From the cell containing the given text, extract its center point as (x, y) coordinate. 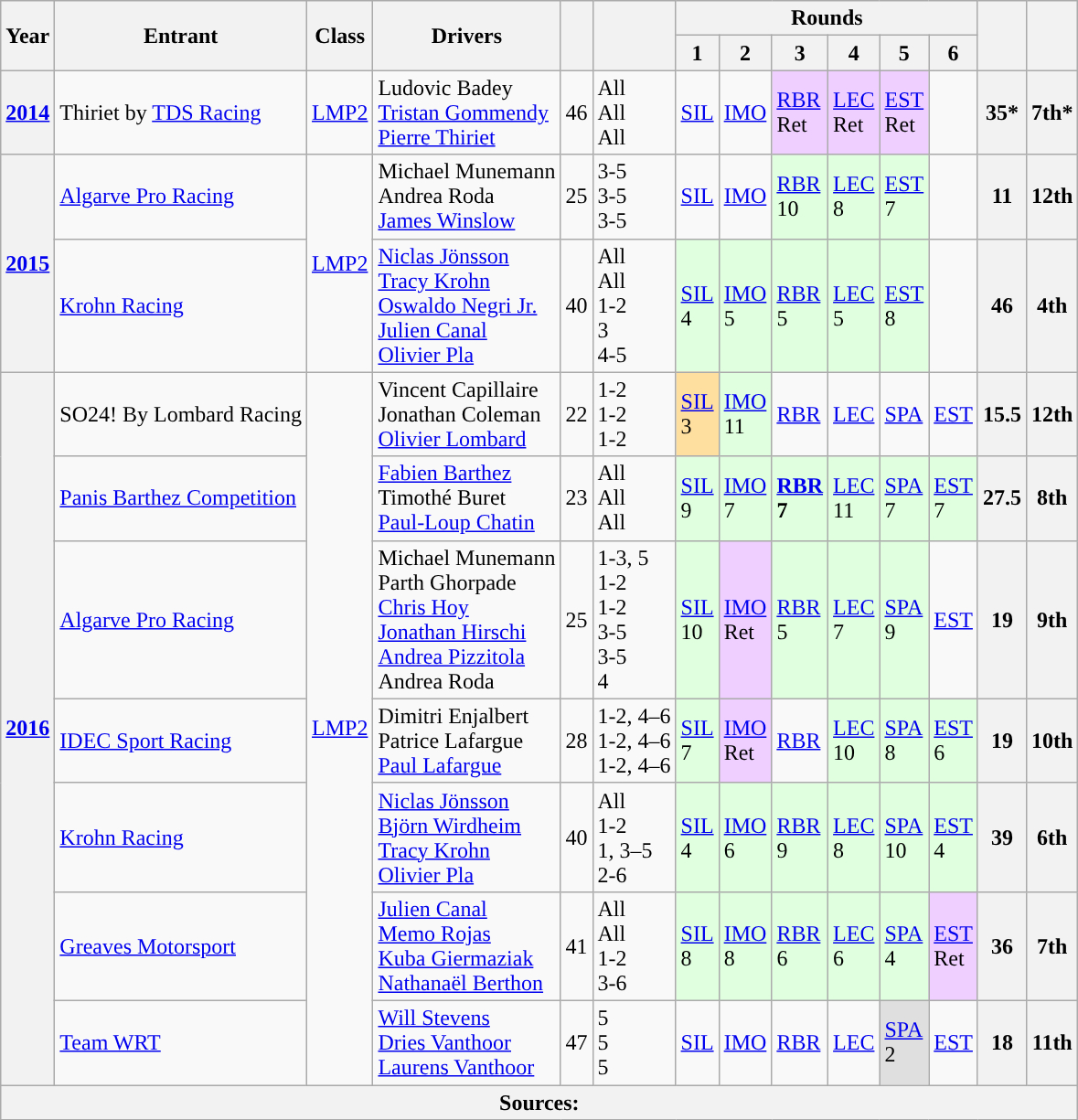
11th (1052, 1042)
3-53-53-5 (635, 197)
22 (576, 414)
EST6 (954, 741)
Niclas Jönsson Tracy Krohn Oswaldo Negri Jr. Julien Canal Olivier Pla (466, 305)
6th (1052, 837)
RBR10 (800, 197)
41 (576, 945)
Drivers (466, 36)
2014 (27, 112)
1 (697, 53)
SPA10 (904, 837)
Class (340, 36)
8th (1052, 498)
RBRRet (800, 112)
Fabien Barthez Timothé Buret Paul-Loup Chatin (466, 498)
Dimitri Enjalbert Patrice Lafargue Paul Lafargue (466, 741)
LEC6 (854, 945)
IMO5 (745, 305)
IMO6 (745, 837)
23 (576, 498)
Julien Canal Memo Rojas Kuba Giermaziak Nathanaël Berthon (466, 945)
SIL10 (697, 620)
Michael Munemann Andrea Roda James Winslow (466, 197)
RBR9 (800, 837)
SIL7 (697, 741)
SPA (904, 414)
2015 (27, 263)
AllAll1-23-6 (635, 945)
Will Stevens Dries Vanthoor Laurens Vanthoor (466, 1042)
IMO8 (745, 945)
36 (1002, 945)
5 (904, 53)
Entrant (181, 36)
SPA7 (904, 498)
SPA9 (904, 620)
Sources: (539, 1102)
9th (1052, 620)
1-2, 4–61-2, 4–61-2, 4–6 (635, 741)
LEC7 (854, 620)
28 (576, 741)
15.5 (1002, 414)
Michael Munemann Parth Ghorpade Chris Hoy Jonathan Hirschi Andrea Pizzitola Andrea Roda (466, 620)
EST4 (954, 837)
LECRet (854, 112)
4 (854, 53)
Vincent Capillaire Jonathan Coleman Olivier Lombard (466, 414)
RBR7 (800, 498)
Team WRT (181, 1042)
SIL9 (697, 498)
7th (1052, 945)
1-21-21-2 (635, 414)
18 (1002, 1042)
Thiriet by TDS Racing (181, 112)
Niclas Jönsson Björn Wirdheim Tracy Krohn Olivier Pla (466, 837)
Greaves Motorsport (181, 945)
LEC5 (854, 305)
SPA8 (904, 741)
IDEC Sport Racing (181, 741)
SIL8 (697, 945)
6 (954, 53)
Rounds (827, 18)
Year (27, 36)
35* (1002, 112)
7th* (1052, 112)
LEC11 (854, 498)
555 (635, 1042)
LEC10 (854, 741)
SO24! By Lombard Racing (181, 414)
RBR6 (800, 945)
EST8 (904, 305)
IMO11 (745, 414)
3 (800, 53)
All1-21, 3–52-6 (635, 837)
IMO7 (745, 498)
SPA4 (904, 945)
2016 (27, 728)
39 (1002, 837)
47 (576, 1042)
SIL3 (697, 414)
2 (745, 53)
10th (1052, 741)
SPA2 (904, 1042)
11 (1002, 197)
4th (1052, 305)
AllAll1-234-5 (635, 305)
1-3, 51-21-23-53-54 (635, 620)
Ludovic Badey Tristan Gommendy Pierre Thiriet (466, 112)
Panis Barthez Competition (181, 498)
27.5 (1002, 498)
